Search for the cell housing the specified text and yield its (X, Y) center coordinate. 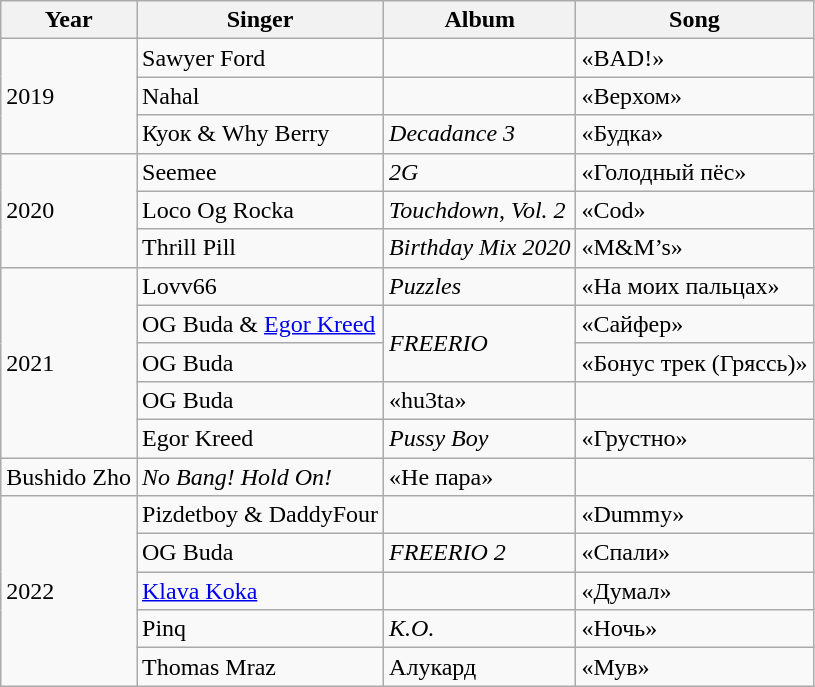
Song (694, 20)
Nahal (260, 96)
Birthday Mix 2020 (480, 248)
«Сайфер» (694, 324)
Куок & Why Berry (260, 134)
«hu3ta» (480, 400)
Seemee (260, 172)
Klava Koka (260, 591)
Pussy Boy (480, 438)
Puzzles (480, 286)
«Думал» (694, 591)
Pinq (260, 629)
«Ночь» (694, 629)
2G (480, 172)
Touchdown, Vol. 2 (480, 210)
Bushido Zho (69, 477)
2020 (69, 210)
2022 (69, 591)
Pizdetboy & DaddyFour (260, 515)
«Dummy» (694, 515)
Thomas Mraz (260, 667)
Sawyer Ford (260, 58)
Decadance 3 (480, 134)
FREERIO (480, 343)
K.O. (480, 629)
Lovv66 (260, 286)
«Спали» (694, 553)
«На моих пальцах» (694, 286)
«Не пара» (480, 477)
«M&M’s» (694, 248)
No Bang! Hold On! (260, 477)
Алукард (480, 667)
2021 (69, 362)
Thrill Pill (260, 248)
«BAD!» (694, 58)
Egor Kreed (260, 438)
«Голодный пёс» (694, 172)
OG Buda & Egor Kreed (260, 324)
«Cod» (694, 210)
2019 (69, 96)
«Бонус трек (Гряссь)» (694, 362)
«Мув» (694, 667)
«Грустно» (694, 438)
Singer (260, 20)
«Верхом» (694, 96)
Loco Og Rocka (260, 210)
Album (480, 20)
Year (69, 20)
«Будка» (694, 134)
FREERIO 2 (480, 553)
